Identify which cell holds the provided text, then report its [x, y] central coordinate. 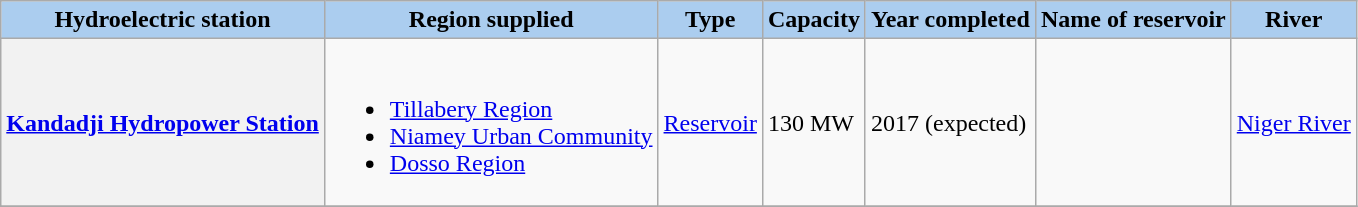
130 MW [814, 122]
Year completed [950, 20]
2017 (expected) [950, 122]
Type [710, 20]
Name of reservoir [1133, 20]
Reservoir [710, 122]
Region supplied [491, 20]
Niger River [1294, 122]
River [1294, 20]
Tillabery RegionNiamey Urban CommunityDosso Region [491, 122]
Capacity [814, 20]
Kandadji Hydropower Station [163, 122]
Hydroelectric station [163, 20]
